Determine the [X, Y] coordinate at the center of the cell enclosing the given text.  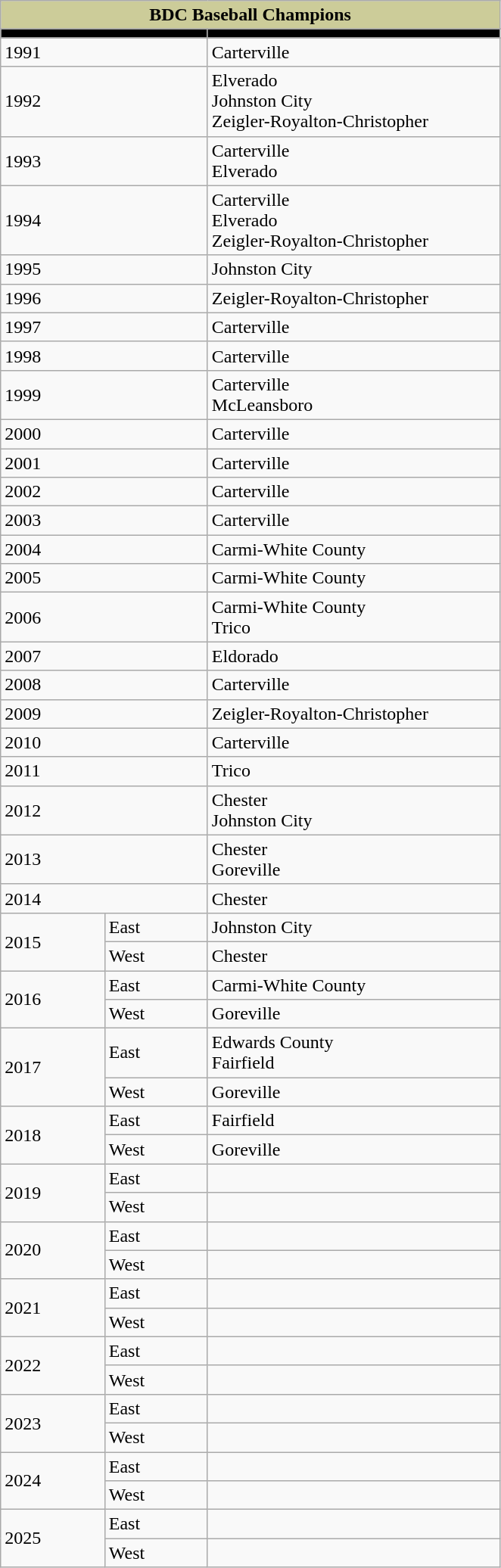
2024 [53, 1480]
2006 [104, 618]
Carterville Elverado Zeigler-Royalton-Christopher [353, 220]
1991 [104, 52]
2012 [104, 810]
1992 [104, 101]
2022 [53, 1365]
Edwards County Fairfield [353, 1053]
2005 [104, 578]
2021 [53, 1308]
1998 [104, 356]
Carmi-White County Trico [353, 618]
2000 [104, 434]
2018 [53, 1135]
2017 [53, 1067]
2023 [53, 1423]
2002 [104, 492]
2003 [104, 521]
1999 [104, 395]
2001 [104, 462]
2007 [104, 656]
2020 [53, 1250]
1993 [104, 160]
2008 [104, 685]
Carterville McLeansboro [353, 395]
2019 [53, 1193]
2010 [104, 742]
2016 [53, 999]
Chester Goreville [353, 860]
1994 [104, 220]
1995 [104, 269]
Eldorado [353, 656]
1996 [104, 298]
2015 [53, 941]
1997 [104, 327]
2014 [104, 898]
Elverado Johnston City Zeigler-Royalton-Christopher [353, 101]
2013 [104, 860]
2011 [104, 771]
2004 [104, 549]
Trico [353, 771]
BDC Baseball Champions [250, 15]
2025 [53, 1538]
2009 [104, 714]
Fairfield [353, 1121]
Chester Johnston City [353, 810]
Carterville Elverado [353, 160]
